Identify which cell holds the provided text, then report its (X, Y) central coordinate. 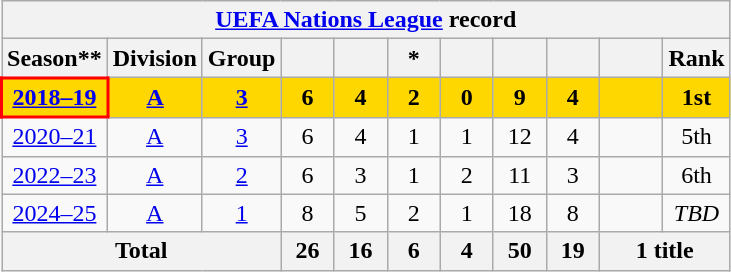
TBD (696, 213)
Group (242, 58)
2018–19 (55, 98)
Total (142, 251)
2020–21 (55, 136)
50 (520, 251)
9 (520, 98)
12 (520, 136)
11 (520, 175)
2022–23 (55, 175)
2024–25 (55, 213)
5th (696, 136)
6th (696, 175)
1 title (664, 251)
26 (308, 251)
Division (154, 58)
5 (360, 213)
UEFA Nations League record (366, 20)
1st (696, 98)
18 (520, 213)
Rank (696, 58)
0 (466, 98)
16 (360, 251)
19 (572, 251)
Season** (55, 58)
* (414, 58)
